Extract the [x, y] coordinate from the center of the cell holding the provided text.  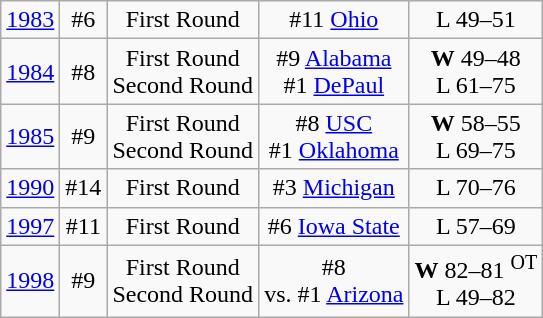
1983 [30, 20]
#14 [84, 188]
L 57–69 [476, 226]
#11 Ohio [334, 20]
#3 Michigan [334, 188]
#11 [84, 226]
1990 [30, 188]
1984 [30, 72]
1998 [30, 281]
1985 [30, 136]
W 82–81 OTL 49–82 [476, 281]
1997 [30, 226]
#8 [84, 72]
#8 USC#1 Oklahoma [334, 136]
#6 Iowa State [334, 226]
L 70–76 [476, 188]
#6 [84, 20]
W 58–55L 69–75 [476, 136]
#8 vs. #1 Arizona [334, 281]
W 49–48L 61–75 [476, 72]
#9 Alabama#1 DePaul [334, 72]
L 49–51 [476, 20]
